Identify which cell holds the provided text, then report its (x, y) central coordinate. 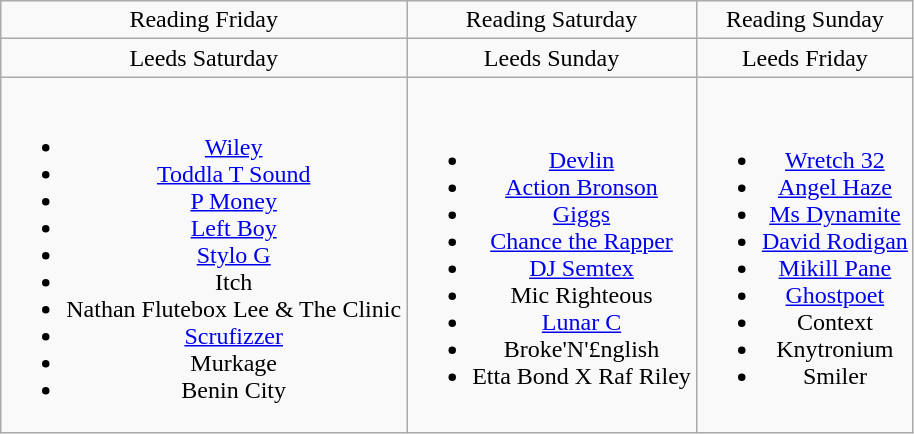
DevlinAction BronsonGiggsChance the RapperDJ SemtexMic RighteousLunar CBroke'N'£nglishEtta Bond X Raf Riley (552, 255)
Reading Saturday (552, 20)
WileyToddla T SoundP MoneyLeft BoyStylo GItchNathan Flutebox Lee & The ClinicScrufizzerMurkageBenin City (204, 255)
Reading Sunday (804, 20)
Leeds Friday (804, 58)
Wretch 32Angel HazeMs DynamiteDavid RodiganMikill PaneGhostpoetContextKnytroniumSmiler (804, 255)
Leeds Sunday (552, 58)
Reading Friday (204, 20)
Leeds Saturday (204, 58)
